Output the (x, y) coordinate of the center of the cell containing the given text.  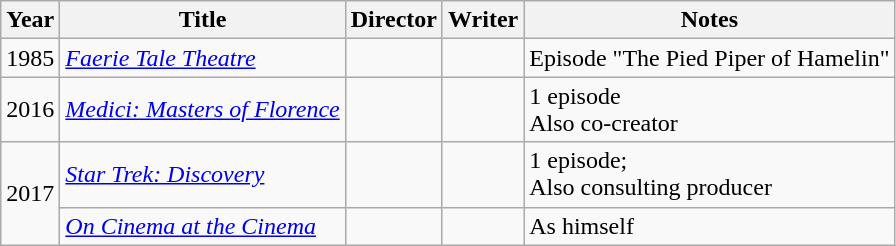
1 episodeAlso co-creator (710, 110)
Year (30, 20)
1 episode;Also consulting producer (710, 174)
On Cinema at the Cinema (202, 226)
Writer (482, 20)
2017 (30, 194)
Medici: Masters of Florence (202, 110)
Star Trek: Discovery (202, 174)
Episode "The Pied Piper of Hamelin" (710, 58)
1985 (30, 58)
Faerie Tale Theatre (202, 58)
2016 (30, 110)
Director (394, 20)
Title (202, 20)
Notes (710, 20)
As himself (710, 226)
